Output the [X, Y] coordinate of the center of the cell containing the given text.  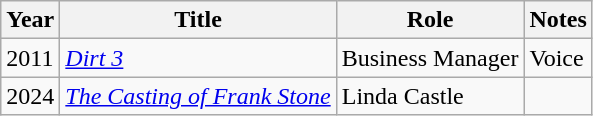
2011 [30, 58]
2024 [30, 96]
Business Manager [430, 58]
The Casting of Frank Stone [198, 96]
Title [198, 20]
Year [30, 20]
Dirt 3 [198, 58]
Role [430, 20]
Voice [558, 58]
Notes [558, 20]
Linda Castle [430, 96]
